From the cell containing the given text, extract its center point as [X, Y] coordinate. 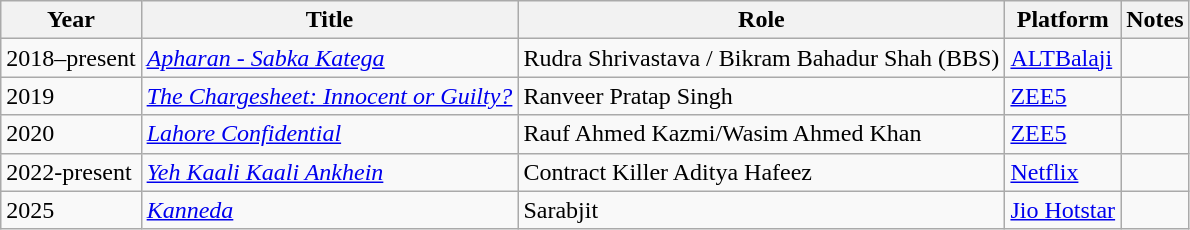
Rudra Shrivastava / Bikram Bahadur Shah (BBS) [762, 58]
Notes [1155, 20]
Rauf Ahmed Kazmi/Wasim Ahmed Khan [762, 134]
2019 [71, 96]
Jio Hotstar [1063, 210]
The Chargesheet: Innocent or Guilty? [330, 96]
Contract Killer Aditya Hafeez [762, 172]
Ranveer Pratap Singh [762, 96]
2025 [71, 210]
Year [71, 20]
Platform [1063, 20]
Sarabjit [762, 210]
2022-present [71, 172]
2020 [71, 134]
Yeh Kaali Kaali Ankhein [330, 172]
Title [330, 20]
Kanneda [330, 210]
Lahore Confidential [330, 134]
2018–present [71, 58]
Role [762, 20]
Apharan - Sabka Katega [330, 58]
Netflix [1063, 172]
ALTBalaji [1063, 58]
